Scan for the cell matching the given text and deliver its (X, Y) coordinate at center. 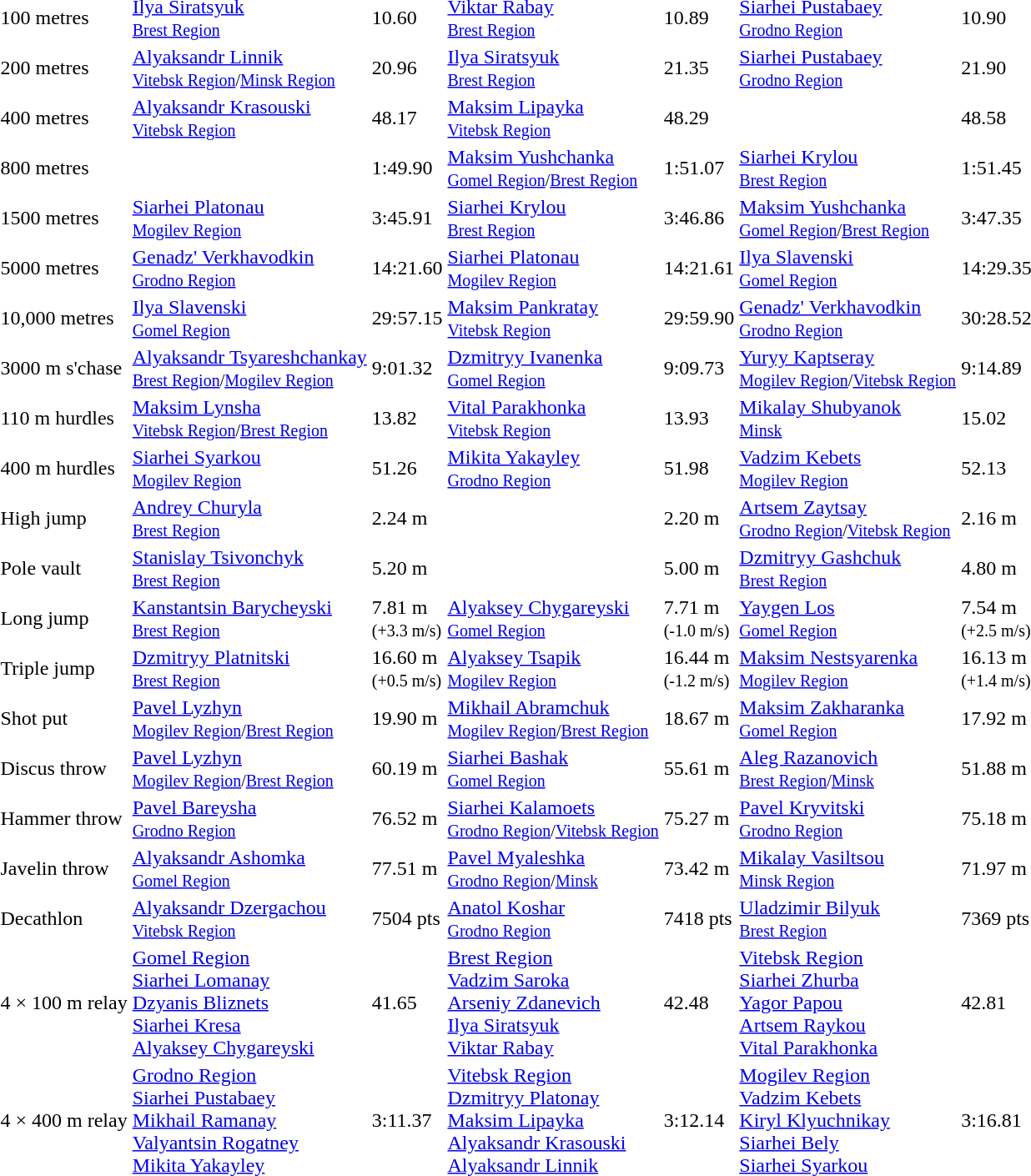
3:45.91 (407, 219)
Alyaksandr DzergachouVitebsk Region (249, 919)
7.71 m(-1.0 m/s) (699, 619)
Siarhei KalamoetsGrodno Region/Vitebsk Region (553, 819)
Vitebsk RegionSiarhei ZhurbaYagor PapouArtsem RaykouVital Parakhonka (847, 1003)
7.81 m(+3.3 m/s) (407, 619)
Mikita YakayleyGrodno Region (553, 469)
2.24 m (407, 519)
Maksim LynshaVitebsk Region/Brest Region (249, 419)
1:51.07 (699, 168)
75.27 m (699, 819)
51.26 (407, 469)
Ilya SiratsyukBrest Region (553, 68)
Dzmitryy IvanenkaGomel Region (553, 369)
14:21.61 (699, 269)
Yuryy KaptserayMogilev Region/Vitebsk Region (847, 369)
Siarhei PustabaeyGrodno Region (847, 68)
13.82 (407, 419)
Maksim LipaykaVitebsk Region (553, 118)
Mikhail AbramchukMogilev Region/Brest Region (553, 719)
9:09.73 (699, 369)
Vital ParakhonkaVitebsk Region (553, 419)
Pavel KryvitskiGrodno Region (847, 819)
Siarhei BashakGomel Region (553, 769)
Yaygen LosGomel Region (847, 619)
7418 pts (699, 919)
Siarhei SyarkouMogilev Region (249, 469)
Alyaksey ChygareyskiGomel Region (553, 619)
Alyaksandr TsyareshchankayBrest Region/Mogilev Region (249, 369)
Maksim ZakharankaGomel Region (847, 719)
Pavel MyaleshkaGrodno Region/Minsk (553, 869)
16.44 m(-1.2 m/s) (699, 669)
Alyaksandr AshomkaGomel Region (249, 869)
5.00 m (699, 569)
Alyaksey TsapikMogilev Region (553, 669)
Kanstantsin BarycheyskiBrest Region (249, 619)
Mikalay VasiltsouMinsk Region (847, 869)
Uladzimir BilyukBrest Region (847, 919)
42.48 (699, 1003)
41.65 (407, 1003)
18.67 m (699, 719)
Maksim PankratayVitebsk Region (553, 319)
Vadzim KebetsMogilev Region (847, 469)
76.52 m (407, 819)
Pavel BareyshaGrodno Region (249, 819)
29:57.15 (407, 319)
Dzmitryy GashchukBrest Region (847, 569)
Andrey ChurylaBrest Region (249, 519)
48.29 (699, 118)
Gomel RegionSiarhei LomanayDzyanis BliznetsSiarhei KresaAlyaksey Chygareyski (249, 1003)
73.42 m (699, 869)
19.90 m (407, 719)
29:59.90 (699, 319)
Mikalay ShubyanokMinsk (847, 419)
3:46.86 (699, 219)
Brest RegionVadzim SarokaArseniy ZdanevichIlya SiratsyukViktar Rabay (553, 1003)
Aleg RazanovichBrest Region/Minsk (847, 769)
20.96 (407, 68)
60.19 m (407, 769)
5.20 m (407, 569)
Maksim NestsyarenkaMogilev Region (847, 669)
Alyaksandr KrasouskiVitebsk Region (249, 118)
21.35 (699, 68)
Alyaksandr LinnikVitebsk Region/Minsk Region (249, 68)
55.61 m (699, 769)
7504 pts (407, 919)
Dzmitryy PlatnitskiBrest Region (249, 669)
Artsem ZaytsayGrodno Region/Vitebsk Region (847, 519)
77.51 m (407, 869)
2.20 m (699, 519)
9:01.32 (407, 369)
13.93 (699, 419)
Stanislay TsivonchykBrest Region (249, 569)
14:21.60 (407, 269)
16.60 m(+0.5 m/s) (407, 669)
51.98 (699, 469)
1:49.90 (407, 168)
48.17 (407, 118)
Anatol KosharGrodno Region (553, 919)
